Locate the cell with the specified text and output its (X, Y) center coordinate. 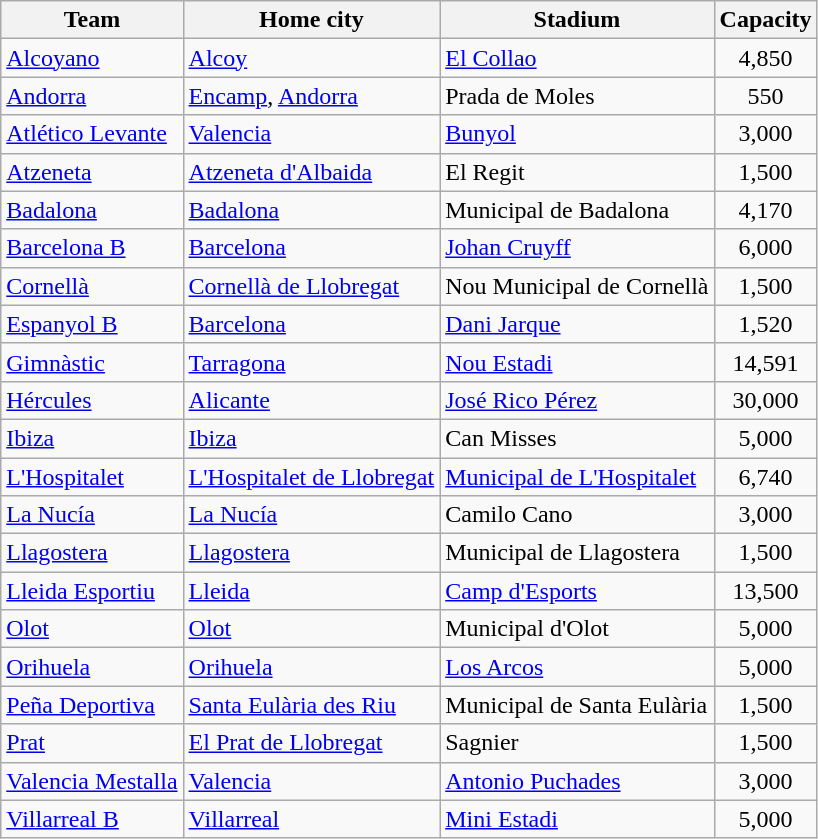
550 (766, 96)
Prat (92, 743)
1,520 (766, 324)
L'Hospitalet de Llobregat (312, 477)
14,591 (766, 362)
Team (92, 20)
Gimnàstic (92, 362)
Sagnier (577, 743)
Bunyol (577, 134)
Lleida Esportiu (92, 591)
L'Hospitalet (92, 477)
4,850 (766, 58)
El Prat de Llobregat (312, 743)
Encamp, Andorra (312, 96)
Santa Eulària des Riu (312, 705)
Tarragona (312, 362)
Can Misses (577, 438)
Prada de Moles (577, 96)
Cornellà (92, 286)
Villarreal (312, 819)
Municipal de Badalona (577, 210)
Los Arcos (577, 667)
José Rico Pérez (577, 400)
Dani Jarque (577, 324)
6,000 (766, 248)
Municipal de Santa Eulària (577, 705)
Nou Municipal de Cornellà (577, 286)
6,740 (766, 477)
El Regit (577, 172)
Alcoy (312, 58)
13,500 (766, 591)
Espanyol B (92, 324)
Stadium (577, 20)
Camp d'Esports (577, 591)
Municipal de Llagostera (577, 553)
Lleida (312, 591)
Johan Cruyff (577, 248)
Hércules (92, 400)
Peña Deportiva (92, 705)
30,000 (766, 400)
Andorra (92, 96)
Mini Estadi (577, 819)
Municipal d'Olot (577, 629)
Atzeneta (92, 172)
Valencia Mestalla (92, 781)
Antonio Puchades (577, 781)
4,170 (766, 210)
Villarreal B (92, 819)
Cornellà de Llobregat (312, 286)
Nou Estadi (577, 362)
Alcoyano (92, 58)
Capacity (766, 20)
Atzeneta d'Albaida (312, 172)
Barcelona B (92, 248)
Alicante (312, 400)
Home city (312, 20)
Atlético Levante (92, 134)
El Collao (577, 58)
Municipal de L'Hospitalet (577, 477)
Camilo Cano (577, 515)
